Determine the (X, Y) coordinate at the center of the cell enclosing the given text.  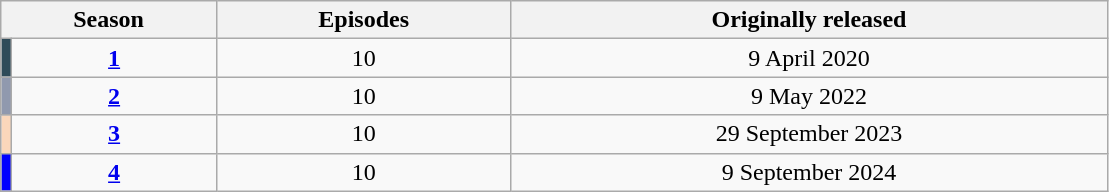
9 May 2022 (809, 96)
9 April 2020 (809, 58)
Episodes (364, 20)
29 September 2023 (809, 134)
2 (114, 96)
3 (114, 134)
9 September 2024 (809, 172)
4 (114, 172)
1 (114, 58)
Season (109, 20)
Originally released (809, 20)
